Pinpoint the cell where the given text exists, returning its (X, Y) midpoint coordinate. 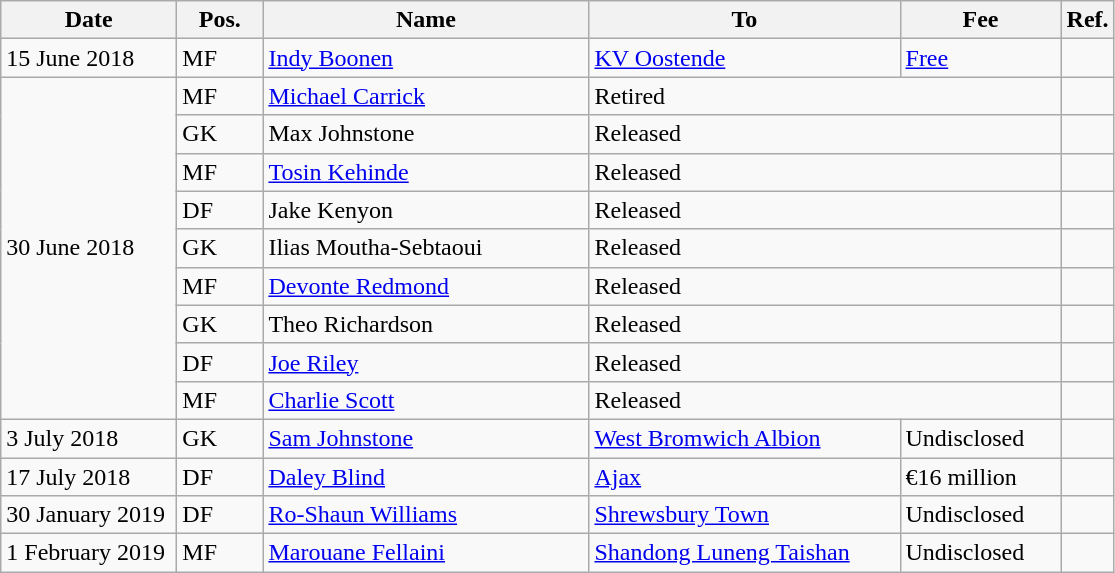
Devonte Redmond (426, 286)
Indy Boonen (426, 58)
Ro-Shaun Williams (426, 515)
30 January 2019 (89, 515)
Ajax (744, 477)
Shrewsbury Town (744, 515)
Fee (980, 20)
Pos. (220, 20)
KV Oostende (744, 58)
Sam Johnstone (426, 438)
To (744, 20)
Retired (825, 96)
Tosin Kehinde (426, 172)
15 June 2018 (89, 58)
Daley Blind (426, 477)
3 July 2018 (89, 438)
Charlie Scott (426, 400)
Theo Richardson (426, 324)
Michael Carrick (426, 96)
Ilias Moutha-Sebtaoui (426, 248)
Date (89, 20)
Marouane Fellaini (426, 553)
Free (980, 58)
West Bromwich Albion (744, 438)
Max Johnstone (426, 134)
Ref. (1088, 20)
Name (426, 20)
Shandong Luneng Taishan (744, 553)
Jake Kenyon (426, 210)
Joe Riley (426, 362)
€16 million (980, 477)
1 February 2019 (89, 553)
17 July 2018 (89, 477)
30 June 2018 (89, 248)
